Provide the [x, y] coordinate of the cell's center where the given text is located.  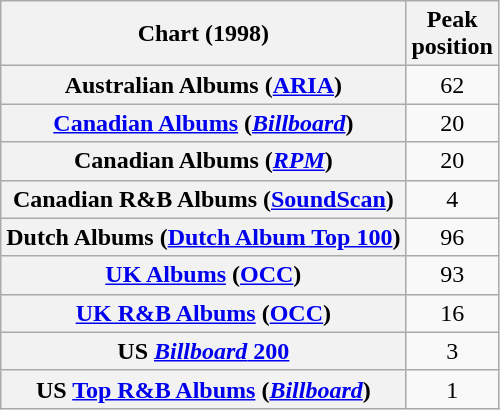
16 [452, 313]
4 [452, 199]
Dutch Albums (Dutch Album Top 100) [204, 237]
Chart (1998) [204, 34]
US Top R&B Albums (Billboard) [204, 389]
Peakposition [452, 34]
Canadian Albums (RPM) [204, 161]
62 [452, 85]
3 [452, 351]
Canadian Albums (Billboard) [204, 123]
US Billboard 200 [204, 351]
93 [452, 275]
UK Albums (OCC) [204, 275]
1 [452, 389]
UK R&B Albums (OCC) [204, 313]
96 [452, 237]
Canadian R&B Albums (SoundScan) [204, 199]
Australian Albums (ARIA) [204, 85]
